Search for the cell housing the specified text and yield its [x, y] center coordinate. 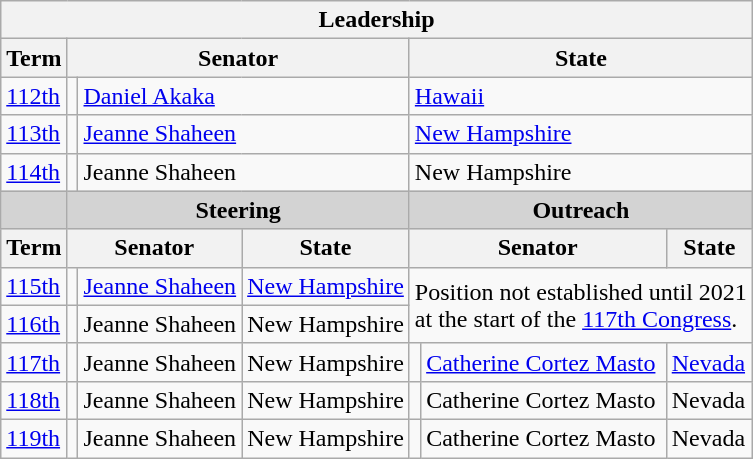
Daniel Akaka [244, 96]
Hawaii [580, 96]
Leadership [377, 20]
114th [34, 172]
115th [34, 286]
116th [34, 324]
119th [34, 438]
118th [34, 400]
112th [34, 96]
Steering [238, 210]
117th [34, 362]
113th [34, 134]
Outreach [580, 210]
Position not established until 2021at the start of the 117th Congress. [580, 305]
